Provide the (X, Y) coordinate of the cell's center where the given text is located.  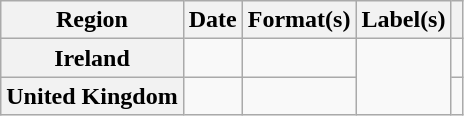
Label(s) (404, 20)
Date (212, 20)
Region (92, 20)
Format(s) (299, 20)
Ireland (92, 58)
United Kingdom (92, 96)
